Return the [x, y] coordinate for the center point of the cell that contains the specified text.  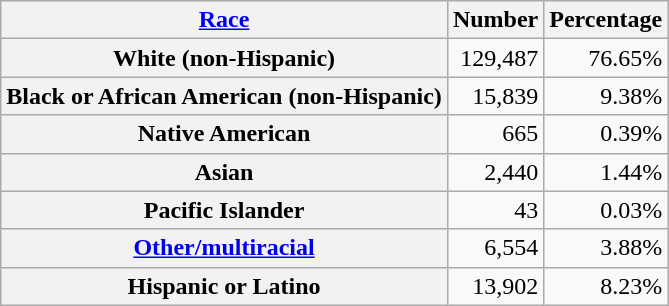
76.65% [606, 58]
Black or African American (non-Hispanic) [224, 96]
0.03% [606, 210]
Native American [224, 134]
Other/multiracial [224, 248]
Race [224, 20]
13,902 [495, 286]
8.23% [606, 286]
Hispanic or Latino [224, 286]
6,554 [495, 248]
2,440 [495, 172]
43 [495, 210]
9.38% [606, 96]
Percentage [606, 20]
3.88% [606, 248]
1.44% [606, 172]
129,487 [495, 58]
665 [495, 134]
White (non-Hispanic) [224, 58]
15,839 [495, 96]
Pacific Islander [224, 210]
0.39% [606, 134]
Number [495, 20]
Asian [224, 172]
